Determine the [X, Y] coordinate at the center of the cell enclosing the given text.  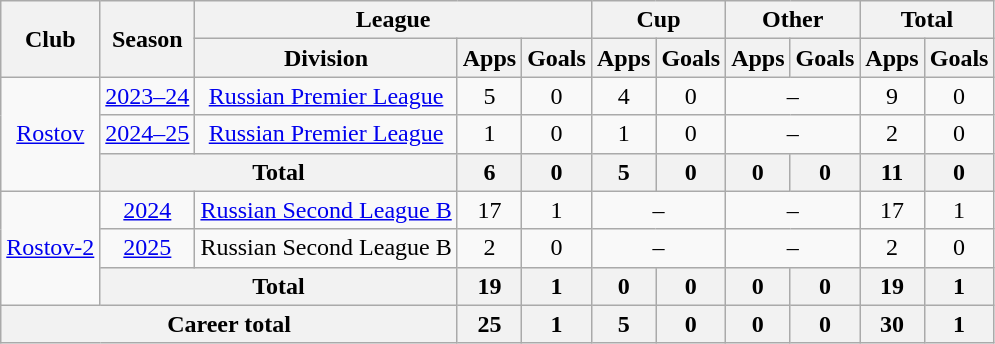
6 [489, 172]
4 [623, 96]
Season [148, 39]
Club [50, 39]
9 [892, 96]
2024 [148, 210]
25 [489, 324]
Division [326, 58]
Career total [229, 324]
2023–24 [148, 96]
11 [892, 172]
2025 [148, 248]
2024–25 [148, 134]
Other [793, 20]
Rostov-2 [50, 248]
30 [892, 324]
Rostov [50, 134]
League [394, 20]
Cup [658, 20]
